Extract the (x, y) coordinate from the center of the cell holding the provided text.  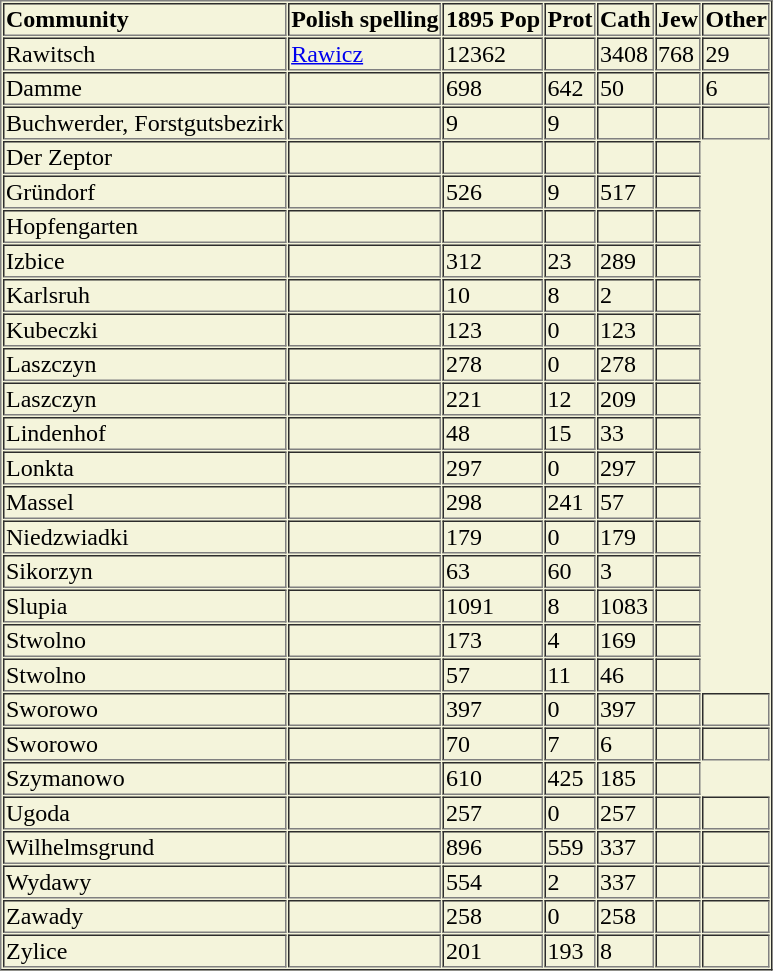
173 (493, 640)
Massel (145, 502)
185 (626, 778)
193 (570, 950)
201 (493, 950)
425 (570, 778)
554 (493, 882)
Wydawy (145, 882)
Buchwerder, Forstgutsbezirk (145, 122)
Polish spelling (364, 20)
46 (626, 674)
Lonkta (145, 468)
10 (493, 296)
Hopfengarten (145, 226)
Karlsruh (145, 296)
Szymanowo (145, 778)
29 (736, 54)
526 (493, 192)
Ugoda (145, 812)
289 (626, 260)
221 (493, 398)
Damme (145, 88)
4 (570, 640)
517 (626, 192)
610 (493, 778)
60 (570, 572)
Rawicz (364, 54)
3408 (626, 54)
169 (626, 640)
Zylice (145, 950)
241 (570, 502)
12362 (493, 54)
63 (493, 572)
Lindenhof (145, 434)
11 (570, 674)
15 (570, 434)
7 (570, 744)
Wilhelmsgrund (145, 848)
1895 Pop (493, 20)
Gründorf (145, 192)
559 (570, 848)
Other (736, 20)
209 (626, 398)
Jew (678, 20)
50 (626, 88)
Sikorzyn (145, 572)
Rawitsch (145, 54)
70 (493, 744)
Kubeczki (145, 330)
Community (145, 20)
Niedzwiadki (145, 536)
Zawady (145, 916)
896 (493, 848)
Slupia (145, 606)
642 (570, 88)
Der Zeptor (145, 158)
1091 (493, 606)
Izbice (145, 260)
312 (493, 260)
Prot (570, 20)
33 (626, 434)
12 (570, 398)
698 (493, 88)
298 (493, 502)
1083 (626, 606)
48 (493, 434)
768 (678, 54)
Cath (626, 20)
23 (570, 260)
3 (626, 572)
